Scan for the cell matching the given text and deliver its (X, Y) coordinate at center. 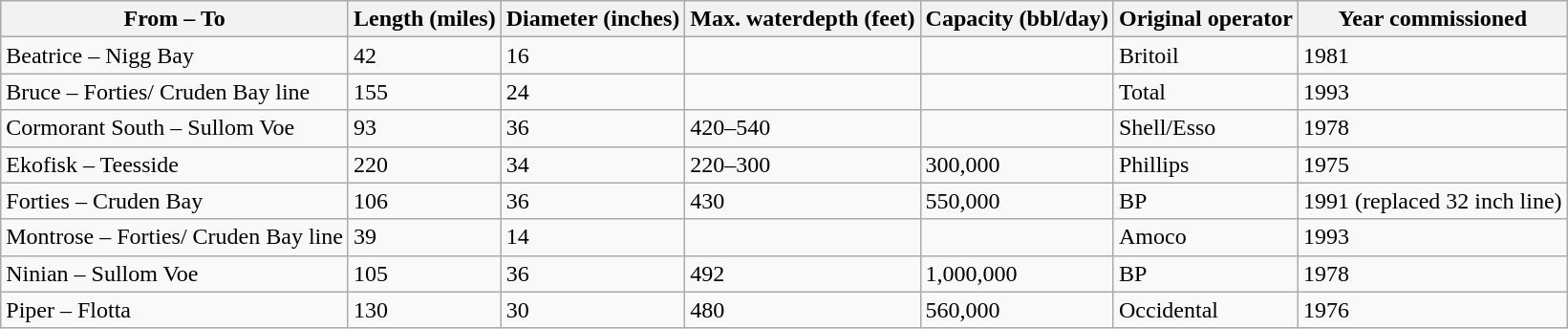
Montrose – Forties/ Cruden Bay line (175, 237)
430 (803, 201)
Ekofisk – Teesside (175, 164)
Total (1206, 92)
550,000 (1017, 201)
Beatrice – Nigg Bay (175, 55)
24 (592, 92)
155 (424, 92)
Cormorant South – Sullom Voe (175, 128)
16 (592, 55)
300,000 (1017, 164)
Max. waterdepth (feet) (803, 19)
Diameter (inches) (592, 19)
Amoco (1206, 237)
Piper – Flotta (175, 310)
30 (592, 310)
220 (424, 164)
480 (803, 310)
492 (803, 274)
Original operator (1206, 19)
Shell/Esso (1206, 128)
93 (424, 128)
34 (592, 164)
Ninian – Sullom Voe (175, 274)
Year commissioned (1433, 19)
Forties – Cruden Bay (175, 201)
1991 (replaced 32 inch line) (1433, 201)
1,000,000 (1017, 274)
Britoil (1206, 55)
420–540 (803, 128)
39 (424, 237)
1975 (1433, 164)
220–300 (803, 164)
From – To (175, 19)
Length (miles) (424, 19)
105 (424, 274)
560,000 (1017, 310)
Capacity (bbl/day) (1017, 19)
1981 (1433, 55)
14 (592, 237)
42 (424, 55)
1976 (1433, 310)
106 (424, 201)
130 (424, 310)
Bruce – Forties/ Cruden Bay line (175, 92)
Occidental (1206, 310)
Phillips (1206, 164)
